Provide the [x, y] coordinate of the cell's center where the given text is located.  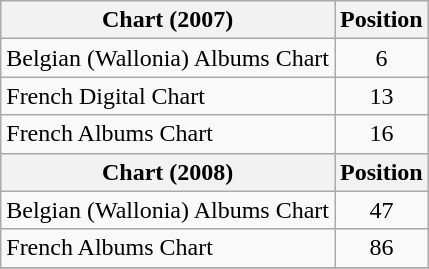
13 [381, 96]
Chart (2008) [168, 172]
47 [381, 210]
6 [381, 58]
French Digital Chart [168, 96]
Chart (2007) [168, 20]
86 [381, 248]
16 [381, 134]
